Search for the cell housing the specified text and yield its [X, Y] center coordinate. 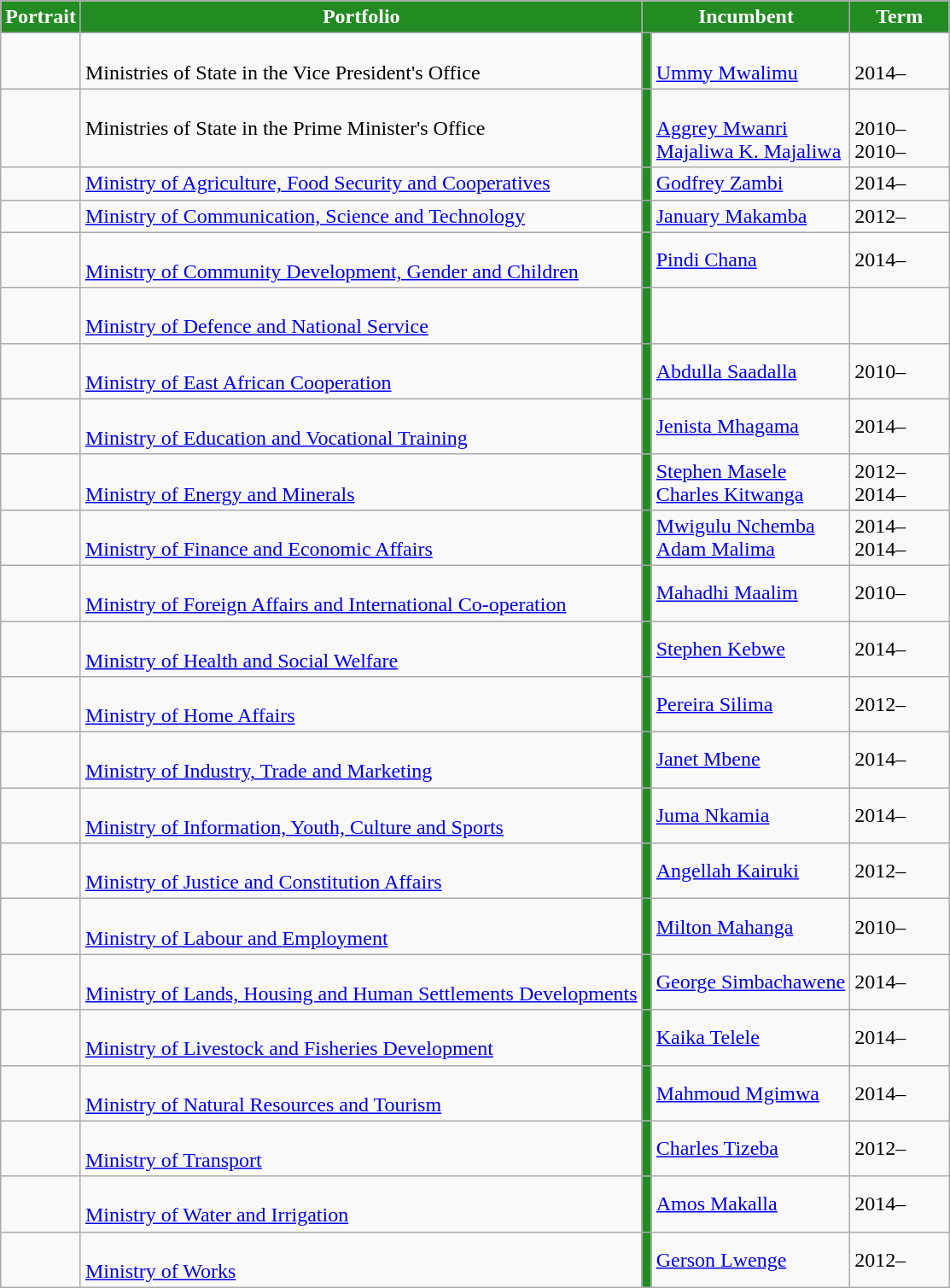
Angellah Kairuki [751, 871]
Ministry of Industry, Trade and Marketing [361, 760]
Ministry of Water and Irrigation [361, 1203]
Ummy Mwalimu [751, 61]
Ministry of Communication, Science and Technology [361, 216]
Pindi Chana [751, 259]
Kaika Telele [751, 1038]
Ministry of Transport [361, 1149]
Ministry of Information, Youth, Culture and Sports [361, 816]
Charles Tizeba [751, 1149]
Stephen Kebwe [751, 649]
Ministry of Education and Vocational Training [361, 427]
Ministry of Energy and Minerals [361, 481]
Ministry of Livestock and Fisheries Development [361, 1038]
Ministry of Health and Social Welfare [361, 649]
Janet Mbene [751, 760]
January Makamba [751, 216]
Aggrey Mwanri Majaliwa K. Majaliwa [751, 128]
Term [900, 17]
George Simbachawene [751, 982]
Godfrey Zambi [751, 184]
Amos Makalla [751, 1203]
Ministry of Community Development, Gender and Children [361, 259]
Pereira Silima [751, 705]
Ministry of Finance and Economic Affairs [361, 538]
Ministry of Justice and Constitution Affairs [361, 871]
Ministry of Lands, Housing and Human Settlements Developments [361, 982]
Mahadhi Maalim [751, 592]
2014– 2014– [900, 538]
Incumbent [746, 17]
2010– 2010– [900, 128]
Ministry of Labour and Employment [361, 927]
Milton Mahanga [751, 927]
Juma Nkamia [751, 816]
Jenista Mhagama [751, 427]
Mahmoud Mgimwa [751, 1093]
Ministries of State in the Vice President's Office [361, 61]
Mwigulu Nchemba Adam Malima [751, 538]
Ministry of Defence and National Service [361, 316]
Ministry of East African Cooperation [361, 370]
Ministry of Natural Resources and Tourism [361, 1093]
Ministry of Home Affairs [361, 705]
Ministries of State in the Prime Minister's Office [361, 128]
Ministry of Works [361, 1260]
Gerson Lwenge [751, 1260]
Portfolio [361, 17]
Stephen Masele Charles Kitwanga [751, 481]
Ministry of Agriculture, Food Security and Cooperatives [361, 184]
Abdulla Saadalla [751, 370]
Ministry of Foreign Affairs and International Co-operation [361, 592]
Portrait [41, 17]
2012– 2014– [900, 481]
